Determine the (x, y) coordinate at the center of the cell enclosing the given text.  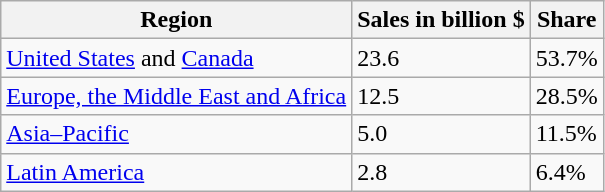
12.5 (441, 96)
2.8 (441, 172)
28.5% (566, 96)
5.0 (441, 134)
United States and Canada (176, 58)
53.7% (566, 58)
Region (176, 20)
11.5% (566, 134)
Sales in billion $ (441, 20)
Europe, the Middle East and Africa (176, 96)
6.4% (566, 172)
23.6 (441, 58)
Latin America (176, 172)
Share (566, 20)
Asia–Pacific (176, 134)
